Identify which cell holds the provided text, then report its [x, y] central coordinate. 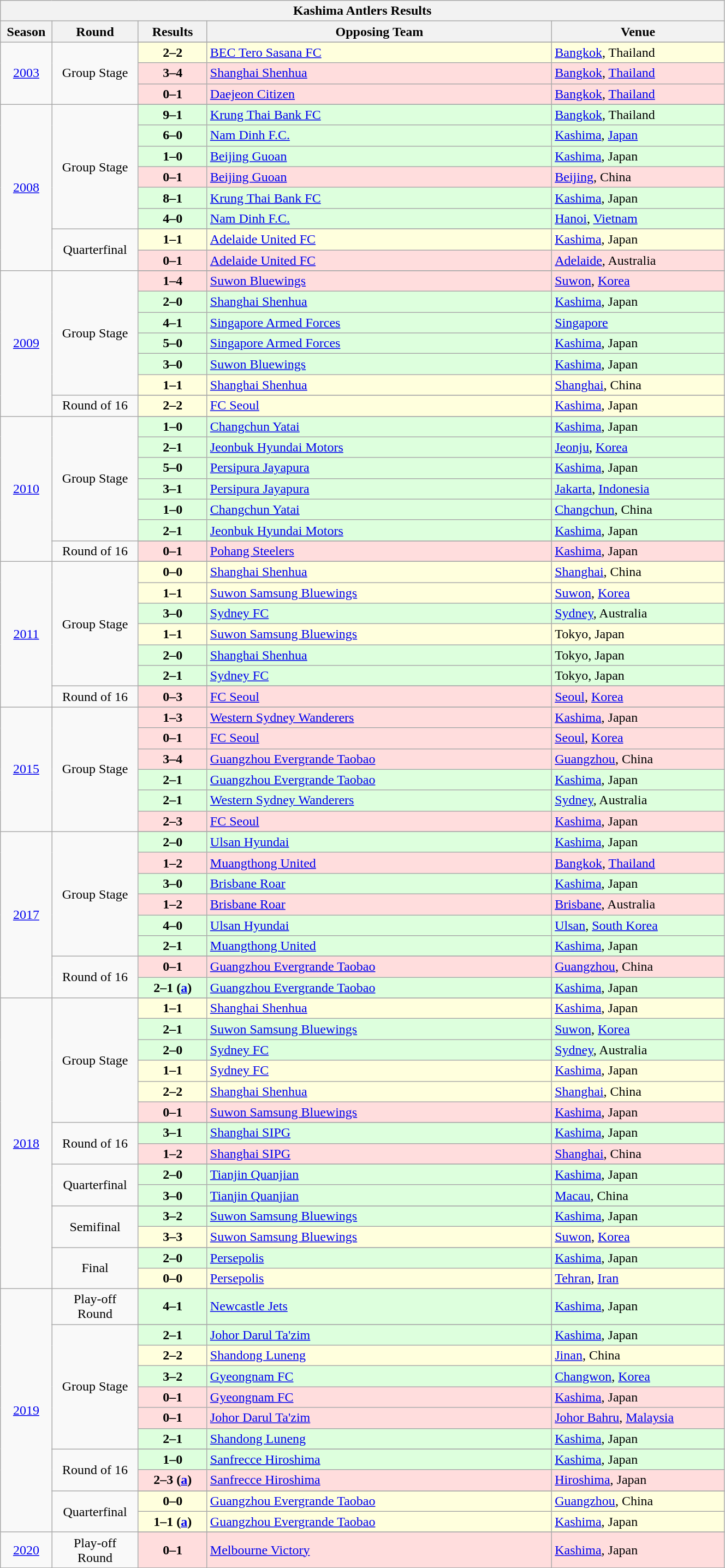
2010 [26, 489]
Pohang Steelers [379, 551]
3–3 [173, 1237]
2018 [26, 1143]
Opposing Team [379, 32]
Adelaide, Australia [638, 260]
0–3 [173, 697]
Changwon, Korea [638, 1376]
BEC Tero Sasana FC [379, 52]
1–3 [173, 717]
Kashima Antlers Results [362, 11]
Jeonju, Korea [638, 447]
Daejeon Citizen [379, 94]
1–4 [173, 281]
1–1 (a) [173, 1522]
2003 [26, 73]
Semifinal [95, 1226]
Final [95, 1268]
Jakarta, Indonesia [638, 489]
Melbourne Victory [379, 1549]
8–1 [173, 198]
Macau, China [638, 1195]
Changchun, China [638, 509]
Season [26, 32]
2–1 (a) [173, 988]
6–0 [173, 135]
2011 [26, 634]
Ulsan, South Korea [638, 925]
2–3 (a) [173, 1480]
Singapore [638, 323]
Newcastle Jets [379, 1307]
2019 [26, 1411]
2015 [26, 769]
Results [173, 32]
Jinan, China [638, 1356]
Hiroshima, Japan [638, 1480]
Brisbane, Australia [638, 904]
Hanoi, Vietnam [638, 218]
Venue [638, 32]
Tehran, Iran [638, 1279]
2008 [26, 187]
Beijing, China [638, 177]
2–3 [173, 821]
2017 [26, 914]
2020 [26, 1549]
Johor Bahru, Malaysia [638, 1418]
Round [95, 32]
2009 [26, 343]
9–1 [173, 115]
